From the cell containing the given text, extract its center point as (x, y) coordinate. 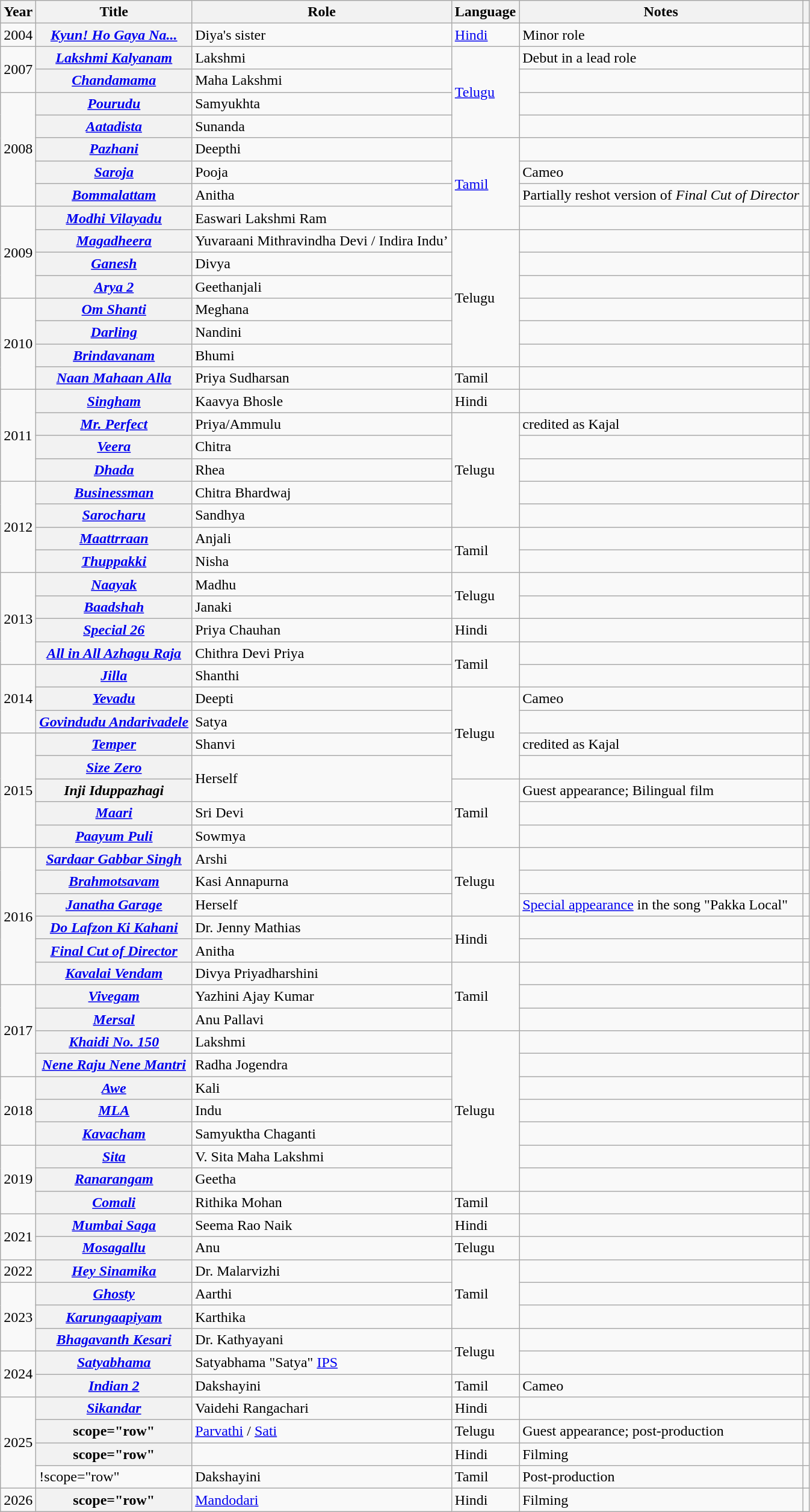
Om Shanti (114, 310)
2012 (18, 527)
2014 (18, 699)
Year (18, 12)
Ghosty (114, 1294)
!scope="row" (114, 1477)
Nandini (322, 333)
Rhea (322, 470)
Inji Iduppazhagi (114, 790)
Meghana (322, 310)
Naan Mahaan Alla (114, 378)
Seema Rao Naik (322, 1225)
V. Sita Maha Lakshmi (322, 1157)
Dr. Jenny Mathias (322, 927)
Guest appearance; Bilingual film (661, 790)
2018 (18, 1111)
Language (485, 12)
Shanthi (322, 676)
Chitra (322, 447)
Kali (322, 1088)
Bhagavanth Kesari (114, 1339)
All in All Azhagu Raja (114, 653)
2015 (18, 790)
2009 (18, 252)
Yuvaraani Mithravindha Devi / Indira Indu’ (322, 241)
Modhi Vilayadu (114, 218)
Ganesh (114, 263)
Priya/Ammulu (322, 424)
Sikandar (114, 1409)
Deepthi (322, 149)
Vaidehi Rangachari (322, 1409)
Brahmotsavam (114, 882)
Rithika Mohan (322, 1202)
Janaki (322, 607)
Lakshmi Kalyanam (114, 58)
Sardaar Gabbar Singh (114, 859)
Divya Priyadharshini (322, 973)
Satya (322, 722)
Comali (114, 1202)
Minor role (661, 35)
Anjali (322, 538)
Saroja (114, 172)
Bhumi (322, 355)
Title (114, 12)
Easwari Lakshmi Ram (322, 218)
2025 (18, 1443)
Diya's sister (322, 35)
Arshi (322, 859)
Dr. Malarvizhi (322, 1271)
Partially reshot version of Final Cut of Director (661, 195)
2004 (18, 35)
Sowmya (322, 836)
Yazhini Ajay Kumar (322, 996)
Sandhya (322, 515)
Maattrraan (114, 538)
Special appearance in the song "Pakka Local" (661, 905)
Notes (661, 12)
2016 (18, 916)
Karungaapiyam (114, 1317)
Mr. Perfect (114, 424)
Singham (114, 401)
Pazhani (114, 149)
Karthika (322, 1317)
Dr. Kathyayani (322, 1339)
2013 (18, 618)
Satyabhama "Satya" IPS (322, 1362)
Anu (322, 1248)
Kyun! Ho Gaya Na... (114, 35)
2023 (18, 1317)
Darling (114, 333)
Thuppakki (114, 561)
Sri Devi (322, 813)
Baadshah (114, 607)
2026 (18, 1500)
Sarocharu (114, 515)
Geetha (322, 1179)
Samyukhta (322, 103)
Geethanjali (322, 287)
Bommalattam (114, 195)
Satyabhama (114, 1362)
Pourudu (114, 103)
Janatha Garage (114, 905)
Samyuktha Chaganti (322, 1134)
Indu (322, 1111)
Priya Sudharsan (322, 378)
Guest appearance; post-production (661, 1431)
Parvathi / Sati (322, 1431)
Nisha (322, 561)
Deepti (322, 699)
Awe (114, 1088)
Hey Sinamika (114, 1271)
Pooja (322, 172)
Aarthi (322, 1294)
Madhu (322, 584)
Priya Chauhan (322, 630)
Chandamama (114, 81)
Role (322, 12)
Chithra Devi Priya (322, 653)
Govindudu Andarivadele (114, 722)
Jilla (114, 676)
2024 (18, 1374)
2021 (18, 1237)
Anu Pallavi (322, 1019)
Dhada (114, 470)
Shanvi (322, 745)
Size Zero (114, 767)
Magadheera (114, 241)
Ranarangam (114, 1179)
Temper (114, 745)
2022 (18, 1271)
Nene Raju Nene Mantri (114, 1065)
Vivegam (114, 996)
2017 (18, 1030)
Businessman (114, 493)
Yevadu (114, 699)
Sita (114, 1157)
Maari (114, 813)
Brindavanam (114, 355)
Debut in a lead role (661, 58)
Kasi Annapurna (322, 882)
Radha Jogendra (322, 1065)
Post-production (661, 1477)
Naayak (114, 584)
MLA (114, 1111)
Aatadista (114, 126)
Chitra Bhardwaj (322, 493)
Maha Lakshmi (322, 81)
Kavacham (114, 1134)
Special 26 (114, 630)
2019 (18, 1179)
Indian 2 (114, 1385)
Mumbai Saga (114, 1225)
Kaavya Bhosle (322, 401)
Mandodari (322, 1500)
Mersal (114, 1019)
2007 (18, 69)
Sunanda (322, 126)
Final Cut of Director (114, 950)
Kavalai Vendam (114, 973)
Paayum Puli (114, 836)
Veera (114, 447)
2010 (18, 344)
Khaidi No. 150 (114, 1042)
2008 (18, 149)
Mosagallu (114, 1248)
2011 (18, 435)
Arya 2 (114, 287)
Divya (322, 263)
Do Lafzon Ki Kahani (114, 927)
